Locate the cell with the specified text and output its (x, y) center coordinate. 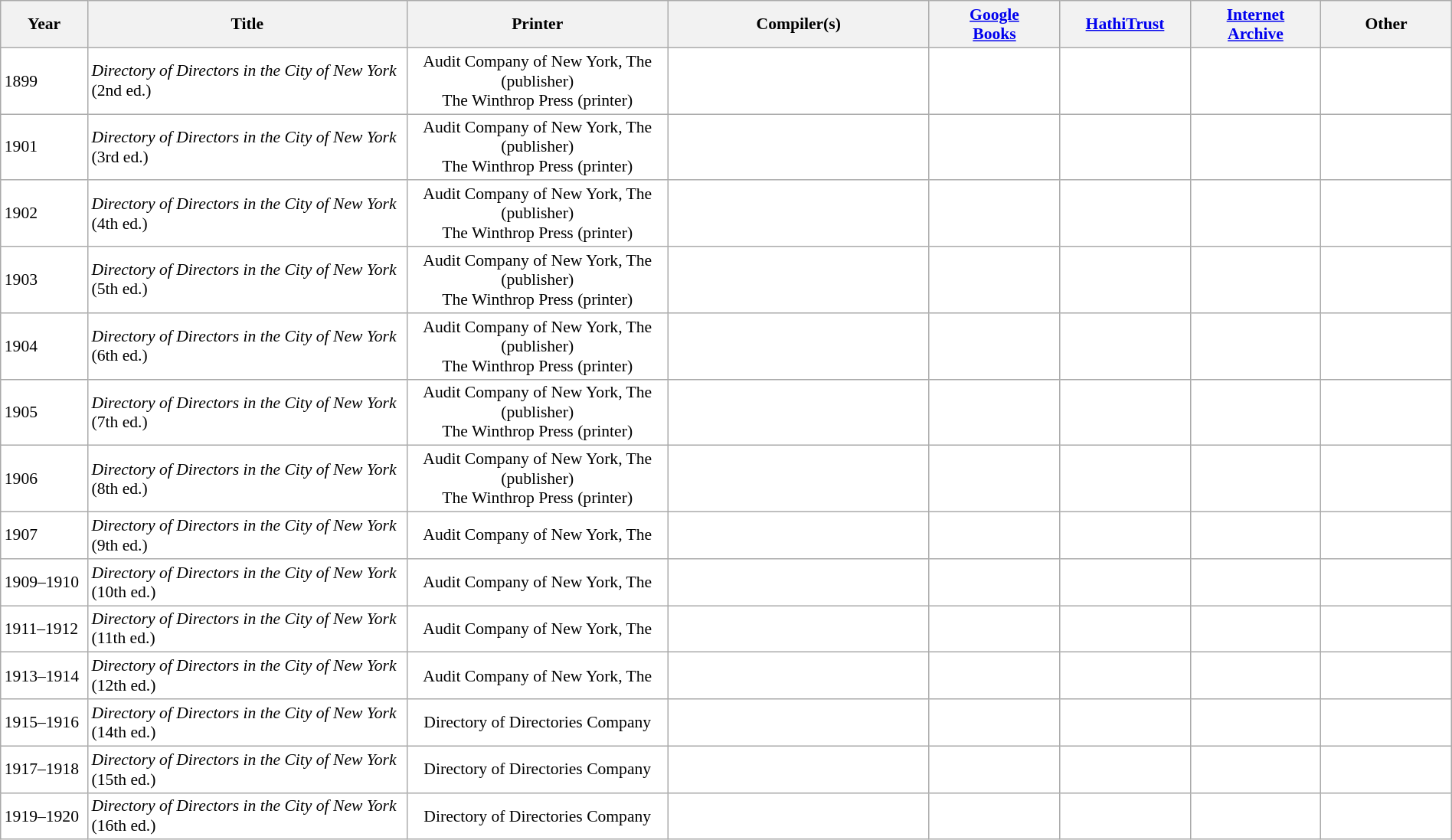
Directory of Directors in the City of New York (12th ed.) (247, 675)
Directory of Directors in the City of New York (10th ed.) (247, 582)
Directory of Directors in the City of New York (6th ed.) (247, 346)
1919–1920 (44, 816)
1905 (44, 412)
1903 (44, 280)
1911–1912 (44, 629)
Directory of Directors in the City of New York (2nd ed.) (247, 81)
Directory of Directors in the City of New York (7th ed.) (247, 412)
Title (247, 25)
Compiler(s) (798, 25)
Directory of Directors in the City of New York (4th ed.) (247, 214)
Directory of Directors in the City of New York (8th ed.) (247, 479)
1899 (44, 81)
1915–1916 (44, 723)
HathiTrust (1125, 25)
Year (44, 25)
Directory of Directors in the City of New York (11th ed.) (247, 629)
1907 (44, 536)
InternetArchive (1255, 25)
1902 (44, 214)
GoogleBooks (994, 25)
Directory of Directors in the City of New York (14th ed.) (247, 723)
1904 (44, 346)
1913–1914 (44, 675)
1917–1918 (44, 769)
Directory of Directors in the City of New York (9th ed.) (247, 536)
Directory of Directors in the City of New York (15th ed.) (247, 769)
Printer (538, 25)
Directory of Directors in the City of New York (3rd ed.) (247, 147)
1906 (44, 479)
Directory of Directors in the City of New York (5th ed.) (247, 280)
Other (1386, 25)
1909–1910 (44, 582)
1901 (44, 147)
Directory of Directors in the City of New York (16th ed.) (247, 816)
